Output the [x, y] coordinate of the center of the cell containing the given text.  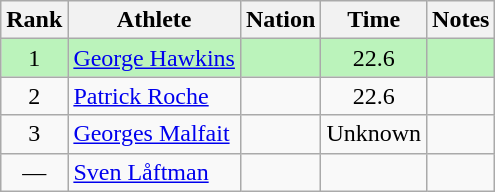
Time [374, 20]
Athlete [154, 20]
George Hawkins [154, 58]
Georges Malfait [154, 134]
Patrick Roche [154, 96]
Notes [461, 20]
Nation [280, 20]
Rank [34, 20]
Unknown [374, 134]
Sven Låftman [154, 172]
3 [34, 134]
1 [34, 58]
— [34, 172]
2 [34, 96]
